Identify which cell holds the provided text, then report its (x, y) central coordinate. 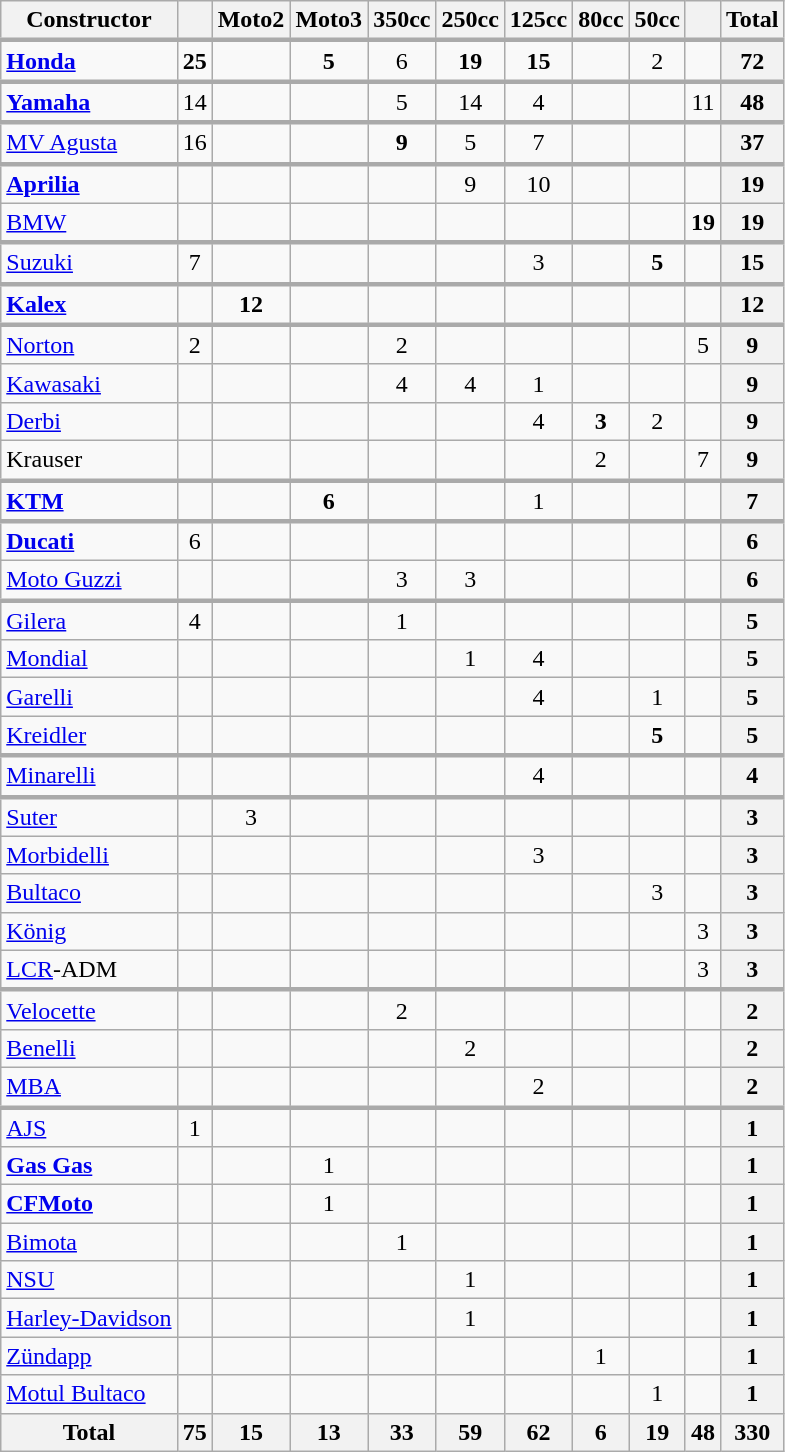
König (89, 931)
Moto3 (329, 21)
Kreidler (89, 736)
16 (194, 142)
Norton (89, 345)
Ducati (89, 541)
Mondial (89, 659)
10 (538, 184)
Morbidelli (89, 855)
Bultaco (89, 893)
CFMoto (89, 1204)
25 (194, 60)
Suzuki (89, 264)
125cc (538, 21)
Krauser (89, 460)
Derbi (89, 421)
Aprilia (89, 184)
Yamaha (89, 102)
62 (538, 1432)
KTM (89, 500)
59 (470, 1432)
13 (329, 1432)
Moto2 (251, 21)
250cc (470, 21)
Moto Guzzi (89, 581)
Kawasaki (89, 383)
Honda (89, 60)
80cc (601, 21)
NSU (89, 1280)
Kalex (89, 304)
Constructor (89, 21)
33 (402, 1432)
MV Agusta (89, 142)
Motul Bultaco (89, 1394)
11 (702, 102)
AJS (89, 1127)
Suter (89, 816)
MBA (89, 1087)
Gas Gas (89, 1166)
Bimota (89, 1242)
330 (752, 1432)
Benelli (89, 1048)
BMW (89, 223)
Garelli (89, 697)
Gilera (89, 620)
Harley-Davidson (89, 1318)
350cc (402, 21)
Velocette (89, 1010)
37 (752, 142)
Minarelli (89, 776)
Zündapp (89, 1356)
LCR-ADM (89, 970)
50cc (657, 21)
72 (752, 60)
75 (194, 1432)
